Provide the (x, y) coordinate of the cell's center where the given text is located.  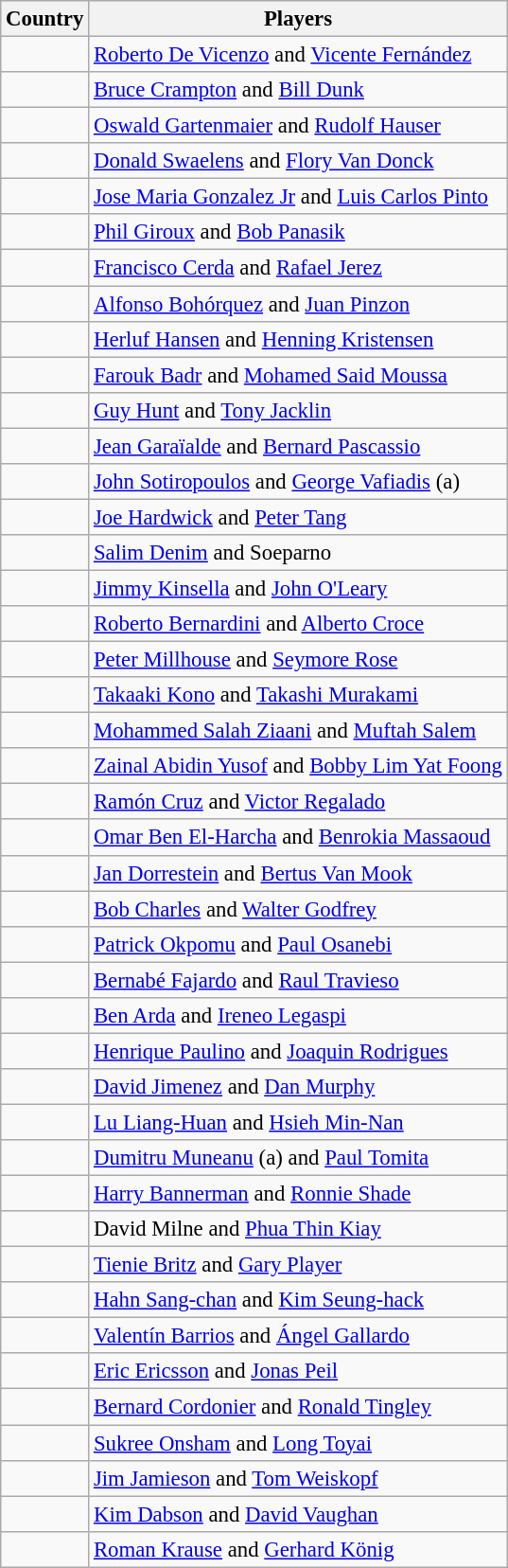
Roberto De Vicenzo and Vicente Fernández (299, 55)
Tienie Britz and Gary Player (299, 1265)
Jimmy Kinsella and John O'Leary (299, 588)
Herluf Hansen and Henning Kristensen (299, 339)
Henrique Paulino and Joaquin Rodrigues (299, 1051)
Jose Maria Gonzalez Jr and Luis Carlos Pinto (299, 197)
Patrick Okpomu and Paul Osanebi (299, 944)
Harry Bannerman and Ronnie Shade (299, 1194)
Eric Ericsson and Jonas Peil (299, 1372)
Oswald Gartenmaier and Rudolf Hauser (299, 126)
Omar Ben El-Harcha and Benrokia Massaoud (299, 838)
Roman Krause and Gerhard König (299, 1549)
Salim Denim and Soeparno (299, 553)
Ramón Cruz and Victor Regalado (299, 802)
Joe Hardwick and Peter Tang (299, 517)
Bruce Crampton and Bill Dunk (299, 90)
Zainal Abidin Yusof and Bobby Lim Yat Foong (299, 766)
Francisco Cerda and Rafael Jerez (299, 268)
Alfonso Bohórquez and Juan Pinzon (299, 304)
Jim Jamieson and Tom Weiskopf (299, 1478)
Kim Dabson and David Vaughan (299, 1514)
Country (45, 19)
Phil Giroux and Bob Panasik (299, 232)
Peter Millhouse and Seymore Rose (299, 660)
Bob Charles and Walter Godfrey (299, 909)
Guy Hunt and Tony Jacklin (299, 410)
Bernabé Fajardo and Raul Travieso (299, 980)
Dumitru Muneanu (a) and Paul Tomita (299, 1158)
Bernard Cordonier and Ronald Tingley (299, 1407)
Jan Dorrestein and Bertus Van Mook (299, 873)
Jean Garaïalde and Bernard Pascassio (299, 446)
Farouk Badr and Mohamed Said Moussa (299, 375)
Hahn Sang-chan and Kim Seung-hack (299, 1300)
Ben Arda and Ireneo Legaspi (299, 1016)
David Milne and Phua Thin Kiay (299, 1229)
John Sotiropoulos and George Vafiadis (a) (299, 482)
Valentín Barrios and Ángel Gallardo (299, 1336)
Roberto Bernardini and Alberto Croce (299, 624)
Sukree Onsham and Long Toyai (299, 1443)
Donald Swaelens and Flory Van Donck (299, 161)
Mohammed Salah Ziaani and Muftah Salem (299, 731)
Takaaki Kono and Takashi Murakami (299, 695)
Players (299, 19)
David Jimenez and Dan Murphy (299, 1087)
Lu Liang-Huan and Hsieh Min-Nan (299, 1122)
